From the cell containing the given text, extract its center point as (X, Y) coordinate. 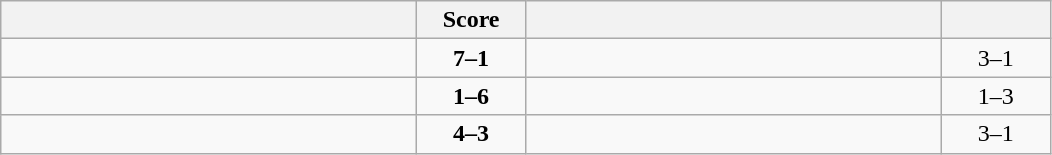
Score (472, 20)
1–6 (472, 96)
1–3 (996, 96)
7–1 (472, 58)
4–3 (472, 134)
